Determine the [X, Y] coordinate at the center of the cell enclosing the given text.  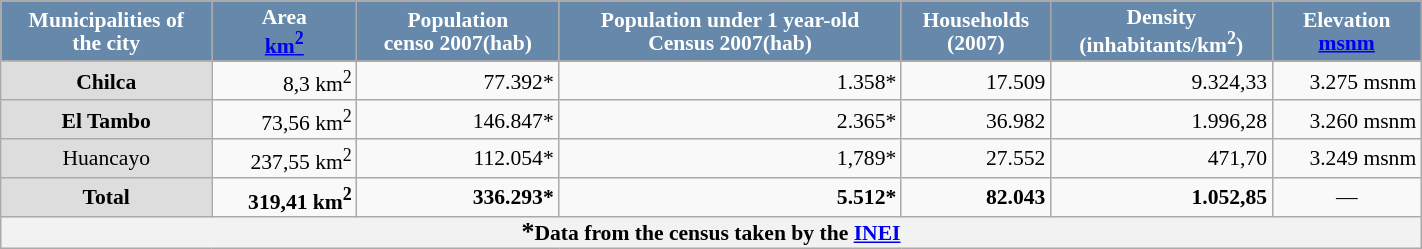
Density(inhabitants/km2) [1161, 31]
1.358* [730, 82]
2.365* [730, 120]
Chilca [106, 82]
3.275 msnm [1346, 82]
Total [106, 198]
27.552 [976, 158]
319,41 km2 [284, 198]
Municipalities of the city [106, 31]
— [1346, 198]
Households(2007) [976, 31]
1.052,85 [1161, 198]
5.512* [730, 198]
112.054* [458, 158]
*Data from the census taken by the INEI [711, 233]
Huancayo [106, 158]
8,3 km2 [284, 82]
36.982 [976, 120]
Elevationmsnm [1346, 31]
73,56 km2 [284, 120]
82.043 [976, 198]
77.392* [458, 82]
146.847* [458, 120]
1.996,28 [1161, 120]
Areakm2 [284, 31]
237,55 km2 [284, 158]
Population under 1 year-old Census 2007(hab) [730, 31]
336.293* [458, 198]
El Tambo [106, 120]
3.249 msnm [1346, 158]
17.509 [976, 82]
Populationcenso 2007(hab) [458, 31]
471,70 [1161, 158]
9.324,33 [1161, 82]
3.260 msnm [1346, 120]
1,789* [730, 158]
